Determine the (x, y) coordinate at the center of the cell enclosing the given text.  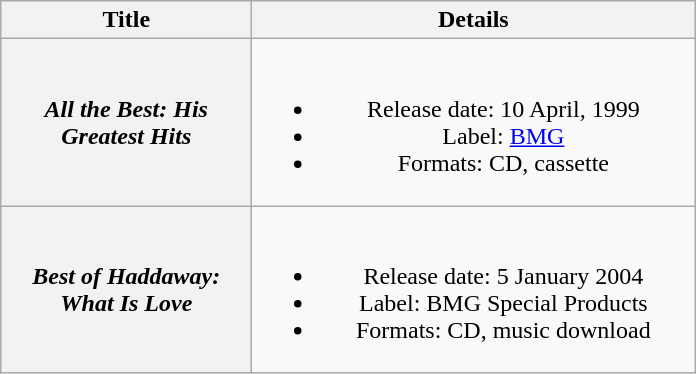
Title (126, 20)
Details (474, 20)
Release date: 5 January 2004Label: BMG Special ProductsFormats: CD, music download (474, 290)
Release date: 10 April, 1999Label: BMGFormats: CD, cassette (474, 122)
Best of Haddaway: What Is Love (126, 290)
All the Best: His Greatest Hits (126, 122)
